Detect which cell encompasses the target text, then output its (X, Y) center coordinate. 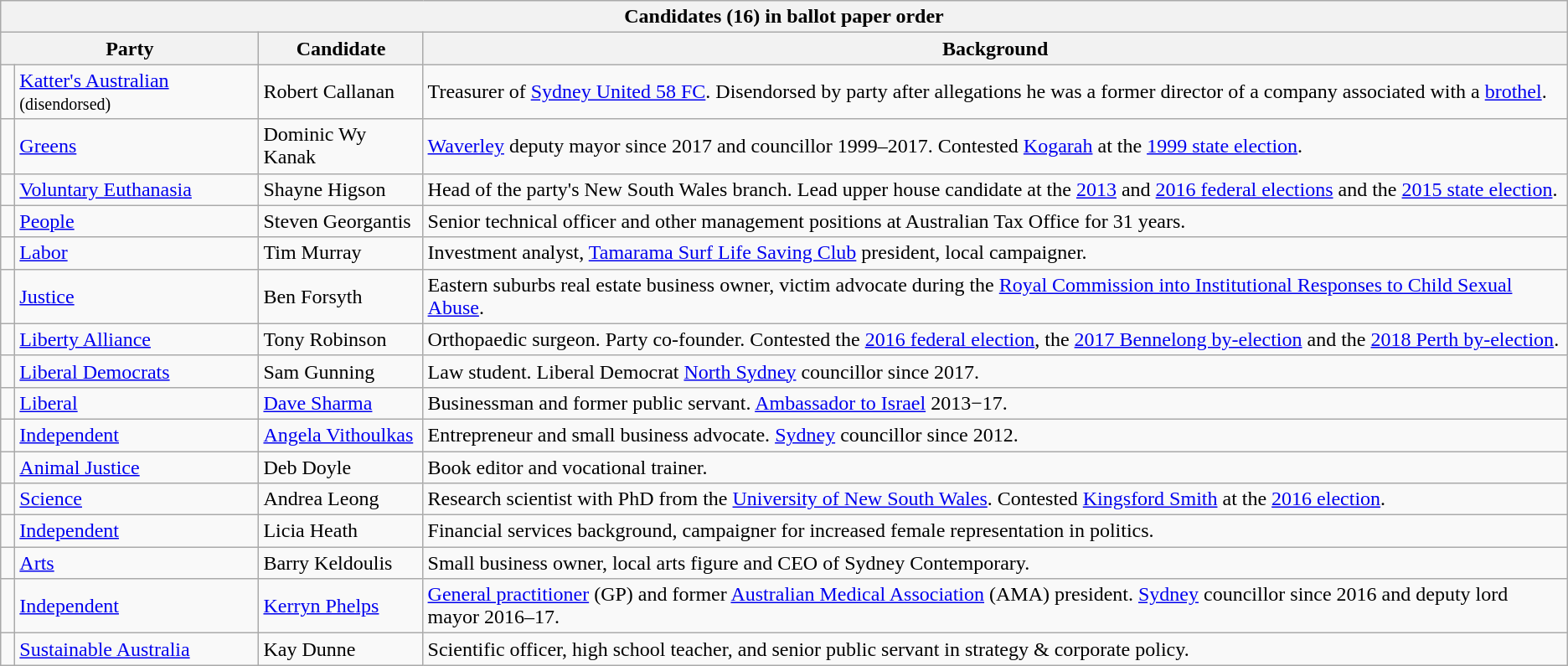
Kerryn Phelps (341, 607)
Shayne Higson (341, 189)
Investment analyst, Tamarama Surf Life Saving Club president, local campaigner. (995, 253)
Andrea Leong (341, 499)
Greens (137, 146)
Small business owner, local arts figure and CEO of Sydney Contemporary. (995, 563)
Senior technical officer and other management positions at Australian Tax Office for 31 years. (995, 221)
Research scientist with PhD from the University of New South Wales. Contested Kingsford Smith at the 2016 election. (995, 499)
Deb Doyle (341, 467)
Book editor and vocational trainer. (995, 467)
Sam Gunning (341, 371)
Ben Forsyth (341, 297)
Liberty Alliance (137, 339)
General practitioner (GP) and former Australian Medical Association (AMA) president. Sydney councillor since 2016 and deputy lord mayor 2016–17. (995, 607)
Eastern suburbs real estate business owner, victim advocate during the Royal Commission into Institutional Responses to Child Sexual Abuse. (995, 297)
Licia Heath (341, 531)
Dominic Wy Kanak (341, 146)
Tim Murray (341, 253)
Candidate (341, 49)
Liberal Democrats (137, 371)
Arts (137, 563)
Businessman and former public servant. Ambassador to Israel 2013−17. (995, 403)
Waverley deputy mayor since 2017 and councillor 1999–2017. Contested Kogarah at the 1999 state election. (995, 146)
Sustainable Australia (137, 649)
Angela Vithoulkas (341, 435)
Candidates (16) in ballot paper order (784, 17)
Background (995, 49)
Treasurer of Sydney United 58 FC. Disendorsed by party after allegations he was a former director of a company associated with a brothel. (995, 92)
Robert Callanan (341, 92)
Steven Georgantis (341, 221)
Liberal (137, 403)
Dave Sharma (341, 403)
Party (130, 49)
People (137, 221)
Scientific officer, high school teacher, and senior public servant in strategy & corporate policy. (995, 649)
Justice (137, 297)
Barry Keldoulis (341, 563)
Katter's Australian (disendorsed) (137, 92)
Voluntary Euthanasia (137, 189)
Tony Robinson (341, 339)
Orthopaedic surgeon. Party co-founder. Contested the 2016 federal election, the 2017 Bennelong by-election and the 2018 Perth by-election. (995, 339)
Head of the party's New South Wales branch. Lead upper house candidate at the 2013 and 2016 federal elections and the 2015 state election. (995, 189)
Science (137, 499)
Law student. Liberal Democrat North Sydney councillor since 2017. (995, 371)
Entrepreneur and small business advocate. Sydney councillor since 2012. (995, 435)
Animal Justice (137, 467)
Financial services background, campaigner for increased female representation in politics. (995, 531)
Kay Dunne (341, 649)
Labor (137, 253)
